Search for the cell housing the specified text and yield its [X, Y] center coordinate. 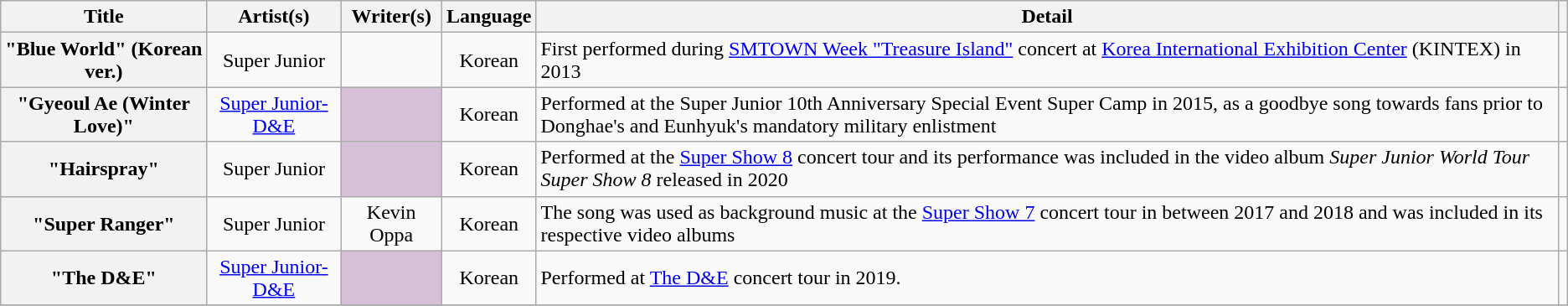
"The D&E" [104, 278]
Kevin Oppa [392, 223]
"Gyeoul Ae (Winter Love)" [104, 114]
"Blue World" (Korean ver.) [104, 60]
First performed during SMTOWN Week "Treasure Island" concert at Korea International Exhibition Center (KINTEX) in 2013 [1047, 60]
"Super Ranger" [104, 223]
"Hairspray" [104, 169]
Detail [1047, 17]
Language [489, 17]
Title [104, 17]
The song was used as background music at the Super Show 7 concert tour in between 2017 and 2018 and was included in its respective video albums [1047, 223]
Writer(s) [392, 17]
Artist(s) [274, 17]
Performed at The D&E concert tour in 2019. [1047, 278]
Performed at the Super Show 8 concert tour and its performance was included in the video album Super Junior World Tour Super Show 8 released in 2020 [1047, 169]
